Find where the given text appears and provide that cell's center as [x, y] coordinate. 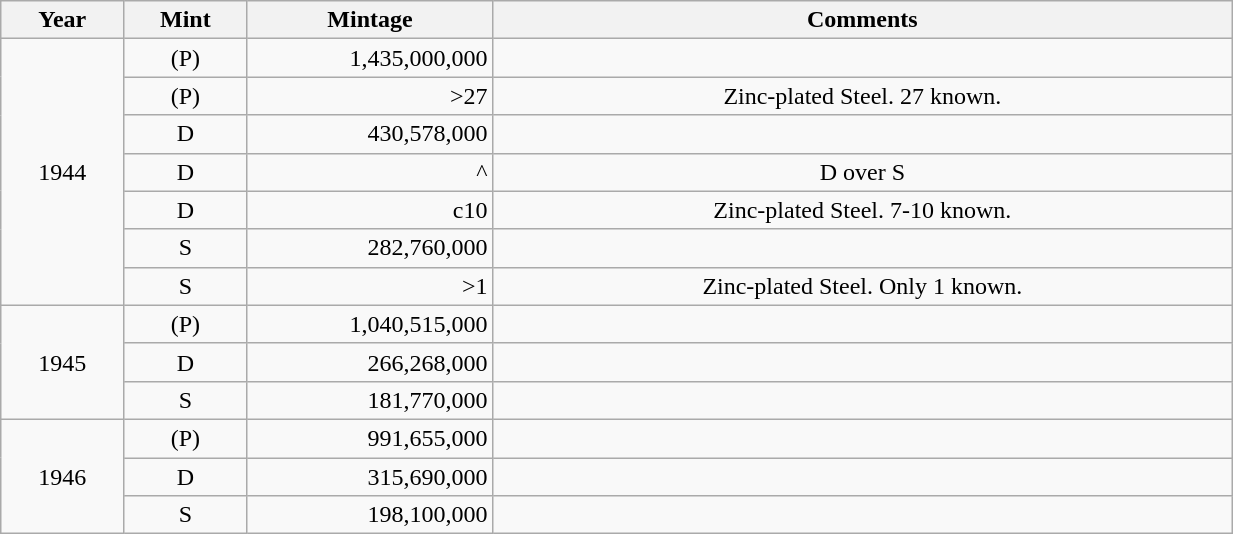
Mintage [370, 20]
Zinc-plated Steel. 7-10 known. [862, 210]
282,760,000 [370, 248]
181,770,000 [370, 400]
315,690,000 [370, 477]
1944 [62, 172]
Comments [862, 20]
>27 [370, 96]
1,435,000,000 [370, 58]
266,268,000 [370, 362]
1946 [62, 476]
430,578,000 [370, 134]
D over S [862, 172]
c10 [370, 210]
1,040,515,000 [370, 324]
991,655,000 [370, 438]
Mint [186, 20]
1945 [62, 362]
Zinc-plated Steel. 27 known. [862, 96]
>1 [370, 286]
198,100,000 [370, 515]
Year [62, 20]
Zinc-plated Steel. Only 1 known. [862, 286]
^ [370, 172]
